Identify which cell holds the provided text, then report its [X, Y] central coordinate. 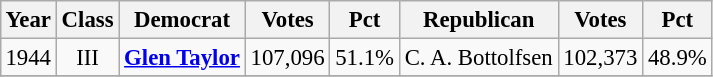
C. A. Bottolfsen [478, 57]
107,096 [288, 57]
Democrat [182, 20]
51.1% [364, 57]
Glen Taylor [182, 57]
Year [28, 20]
III [88, 57]
102,373 [600, 57]
1944 [28, 57]
Republican [478, 20]
48.9% [678, 57]
Class [88, 20]
